Detect which cell encompasses the target text, then output its (x, y) center coordinate. 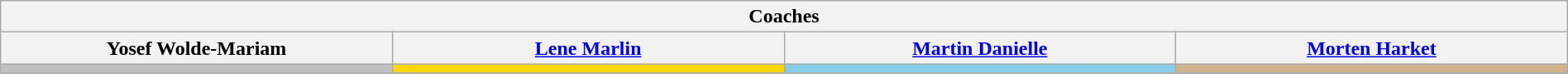
Yosef Wolde-Mariam (197, 48)
Lene Marlin (588, 48)
Martin Danielle (980, 48)
Coaches (784, 17)
Morten Harket (1372, 48)
